Determine the (X, Y) coordinate at the center of the cell enclosing the given text.  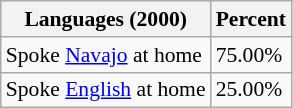
Spoke Navajo at home (106, 55)
25.00% (251, 90)
Spoke English at home (106, 90)
Percent (251, 19)
75.00% (251, 55)
Languages (2000) (106, 19)
